From the cell containing the given text, extract its center point as [X, Y] coordinate. 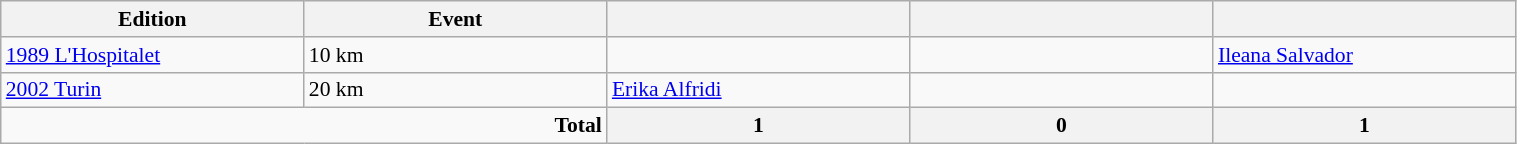
Edition [152, 19]
Event [456, 19]
10 km [456, 55]
Total [304, 126]
Ileana Salvador [1364, 55]
Erika Alfridi [758, 90]
0 [1062, 126]
1989 L'Hospitalet [152, 55]
20 km [456, 90]
2002 Turin [152, 90]
